Search for the cell housing the specified text and yield its [x, y] center coordinate. 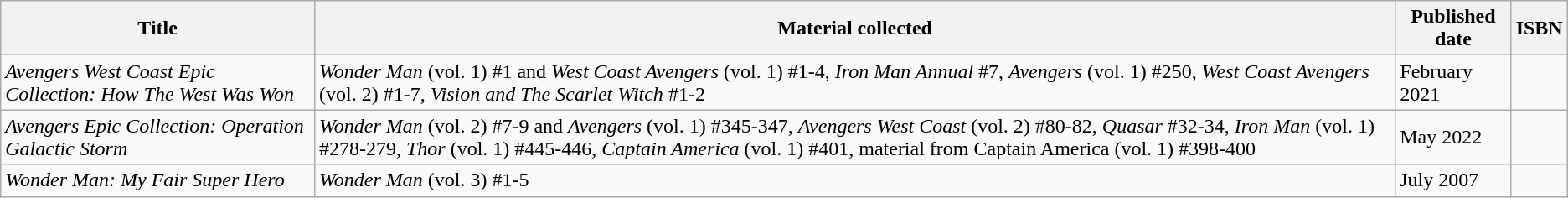
Title [157, 29]
Wonder Man: My Fair Super Hero [157, 180]
Wonder Man (vol. 3) #1-5 [854, 180]
Published date [1453, 29]
Avengers Epic Collection: Operation Galactic Storm [157, 138]
ISBN [1540, 29]
Material collected [854, 29]
July 2007 [1453, 180]
February 2021 [1453, 82]
May 2022 [1453, 138]
Avengers West Coast Epic Collection: How The West Was Won [157, 82]
